Determine the (X, Y) coordinate at the center of the cell enclosing the given text.  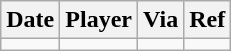
Player (99, 20)
Via (160, 20)
Ref (208, 20)
Date (30, 20)
